Return the [X, Y] coordinate for the center point of the cell that contains the specified text.  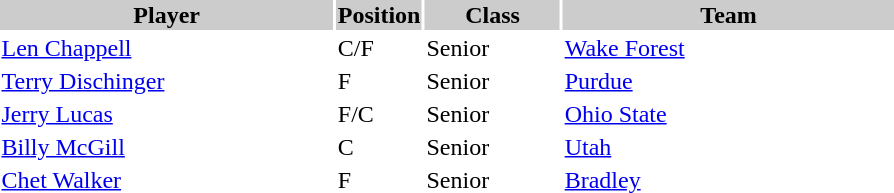
F/C [379, 114]
Class [492, 15]
Billy McGill [166, 147]
Position [379, 15]
Terry Dischinger [166, 81]
Player [166, 15]
F [379, 81]
C/F [379, 48]
Jerry Lucas [166, 114]
Purdue [728, 81]
Ohio State [728, 114]
Utah [728, 147]
Len Chappell [166, 48]
C [379, 147]
Wake Forest [728, 48]
Team [728, 15]
